Extract the (x, y) coordinate from the center of the cell holding the provided text.  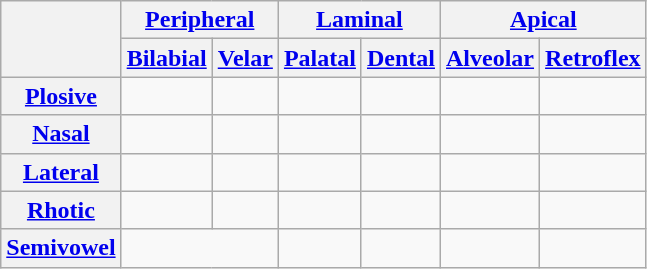
Plosive (61, 96)
Alveolar (490, 58)
Peripheral (200, 20)
Laminal (359, 20)
Rhotic (61, 210)
Velar (245, 58)
Dental (400, 58)
Retroflex (594, 58)
Apical (544, 20)
Palatal (320, 58)
Semivowel (61, 248)
Nasal (61, 134)
Bilabial (166, 58)
Lateral (61, 172)
